Return the [X, Y] coordinate for the center point of the cell that contains the specified text.  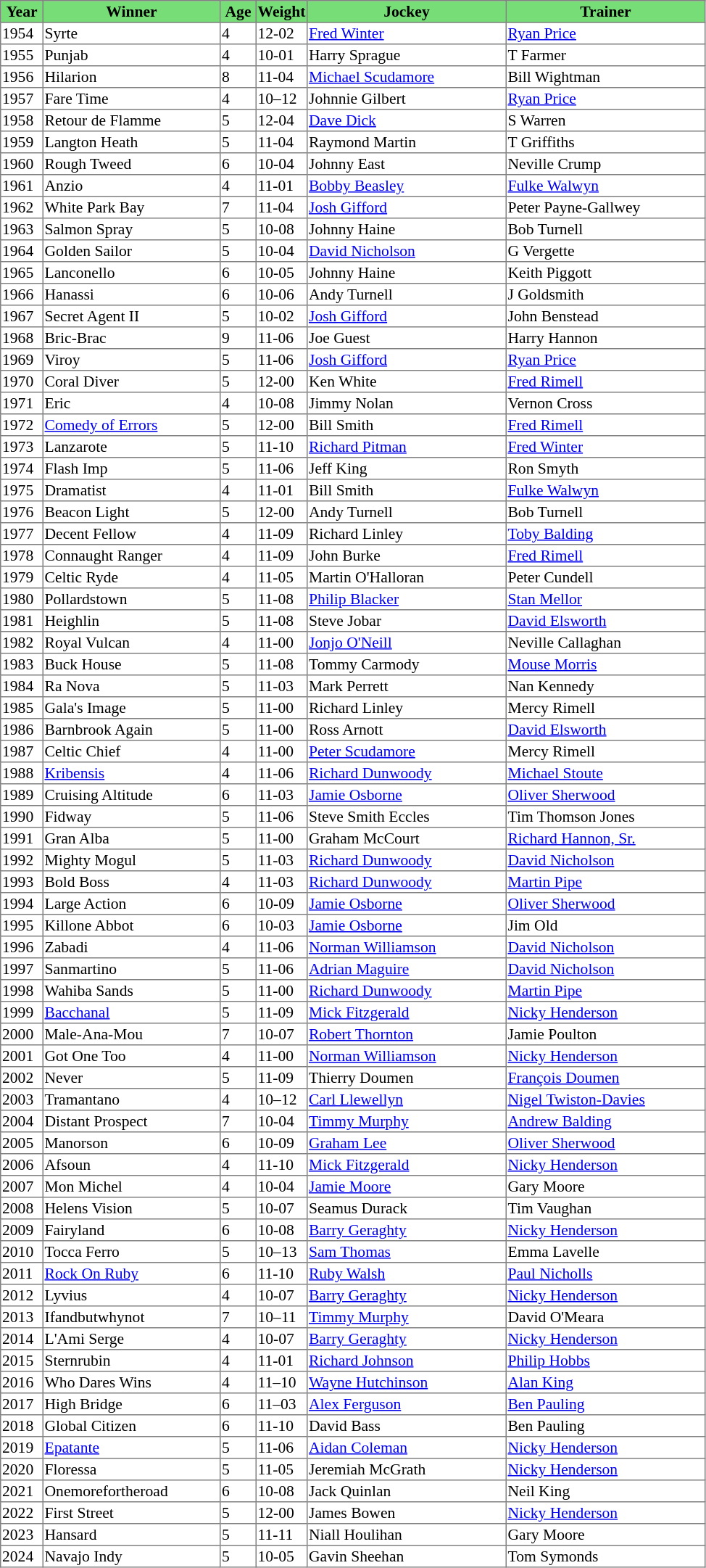
1978 [22, 556]
9 [238, 338]
2009 [22, 1230]
Lanconello [131, 273]
Philip Blacker [407, 599]
Sanmartino [131, 969]
1976 [22, 512]
1962 [22, 207]
2014 [22, 1339]
Afsoun [131, 1165]
Cruising Altitude [131, 795]
T Griffiths [605, 142]
2008 [22, 1208]
Golden Sailor [131, 251]
2013 [22, 1317]
Thierry Doumen [407, 1078]
1993 [22, 882]
François Doumen [605, 1078]
Floressa [131, 1469]
Trainer [605, 12]
Salmon Spray [131, 229]
Punjab [131, 55]
8 [238, 77]
Neville Callaghan [605, 643]
12-02 [281, 33]
1985 [22, 708]
2015 [22, 1361]
Peter Scudamore [407, 751]
1956 [22, 77]
Beacon Light [131, 512]
1994 [22, 904]
Richard Pitman [407, 447]
Syrte [131, 33]
Ruby Walsh [407, 1274]
1974 [22, 469]
1965 [22, 273]
Paul Nicholls [605, 1274]
Age [238, 12]
2019 [22, 1448]
Harry Sprague [407, 55]
Joe Guest [407, 338]
Fidway [131, 817]
Michael Scudamore [407, 77]
1968 [22, 338]
Celtic Ryde [131, 577]
Retour de Flamme [131, 120]
Manorson [131, 1143]
Toby Balding [605, 534]
1969 [22, 360]
Peter Cundell [605, 577]
Bobby Beasley [407, 186]
Vernon Cross [605, 403]
Tramantano [131, 1099]
High Bridge [131, 1404]
Stan Mellor [605, 599]
Who Dares Wins [131, 1382]
Ross Arnott [407, 730]
Dramatist [131, 490]
Bill Wightman [605, 77]
Gavin Sheehan [407, 1556]
Jonjo O'Neill [407, 643]
Helens Vision [131, 1208]
1971 [22, 403]
2006 [22, 1165]
Flash Imp [131, 469]
1995 [22, 925]
Tocca Ferro [131, 1252]
Wahiba Sands [131, 991]
Tim Vaughan [605, 1208]
2003 [22, 1099]
Johnnie Gilbert [407, 99]
Ra Nova [131, 686]
1983 [22, 664]
Onemorefortheroad [131, 1491]
Viroy [131, 360]
1998 [22, 991]
T Farmer [605, 55]
G Vergette [605, 251]
Fare Time [131, 99]
Graham McCourt [407, 838]
1966 [22, 294]
10-01 [281, 55]
Martin O'Halloran [407, 577]
2004 [22, 1121]
1961 [22, 186]
Neville Crump [605, 164]
Connaught Ranger [131, 556]
Rock On Ruby [131, 1274]
Mighty Mogul [131, 860]
Killone Abbot [131, 925]
2010 [22, 1252]
2001 [22, 1056]
10–11 [281, 1317]
S Warren [605, 120]
Jockey [407, 12]
Mouse Morris [605, 664]
1981 [22, 621]
David Bass [407, 1426]
1999 [22, 1012]
Got One Too [131, 1056]
1958 [22, 120]
2022 [22, 1513]
Bric-Brac [131, 338]
Andrew Balding [605, 1121]
White Park Bay [131, 207]
John Benstead [605, 316]
Jeremiah McGrath [407, 1469]
Tom Symonds [605, 1556]
Seamus Durack [407, 1208]
2007 [22, 1187]
Mark Perrett [407, 686]
Peter Payne-Gallwey [605, 207]
Harry Hannon [605, 338]
Hansard [131, 1535]
1989 [22, 795]
Male-Ana-Mou [131, 1034]
Ron Smyth [605, 469]
10-03 [281, 925]
2002 [22, 1078]
Jim Old [605, 925]
Epatante [131, 1448]
Decent Fellow [131, 534]
Ken White [407, 381]
11–03 [281, 1404]
Mon Michel [131, 1187]
Alex Ferguson [407, 1404]
Gran Alba [131, 838]
Secret Agent II [131, 316]
Raymond Martin [407, 142]
Richard Johnson [407, 1361]
Alan King [605, 1382]
Barnbrook Again [131, 730]
Bold Boss [131, 882]
Tommy Carmody [407, 664]
Dave Dick [407, 120]
Comedy of Errors [131, 425]
1960 [22, 164]
Buck House [131, 664]
2016 [22, 1382]
Carl Llewellyn [407, 1099]
Steve Smith Eccles [407, 817]
Navajo Indy [131, 1556]
2023 [22, 1535]
Philip Hobbs [605, 1361]
Jack Quinlan [407, 1491]
Johnny East [407, 164]
Richard Hannon, Sr. [605, 838]
Adrian Maguire [407, 969]
1973 [22, 447]
Michael Stoute [605, 773]
Langton Heath [131, 142]
Heighlin [131, 621]
J Goldsmith [605, 294]
1979 [22, 577]
Nan Kennedy [605, 686]
Fairyland [131, 1230]
Global Citizen [131, 1426]
1988 [22, 773]
1963 [22, 229]
Coral Diver [131, 381]
Steve Jobar [407, 621]
Jimmy Nolan [407, 403]
2024 [22, 1556]
2000 [22, 1034]
2005 [22, 1143]
Kribensis [131, 773]
First Street [131, 1513]
1982 [22, 643]
Winner [131, 12]
2011 [22, 1274]
Jeff King [407, 469]
Jamie Poulton [605, 1034]
Never [131, 1078]
L'Ami Serge [131, 1339]
Wayne Hutchinson [407, 1382]
Bacchanal [131, 1012]
Royal Vulcan [131, 643]
Lanzarote [131, 447]
11-11 [281, 1535]
Sam Thomas [407, 1252]
1984 [22, 686]
David O'Meara [605, 1317]
1964 [22, 251]
1970 [22, 381]
Robert Thornton [407, 1034]
11–10 [281, 1382]
1967 [22, 316]
Jamie Moore [407, 1187]
Emma Lavelle [605, 1252]
Anzio [131, 186]
Neil King [605, 1491]
Lyvius [131, 1295]
12-04 [281, 120]
1990 [22, 817]
Eric [131, 403]
Year [22, 12]
10–13 [281, 1252]
1959 [22, 142]
Large Action [131, 904]
1997 [22, 969]
2020 [22, 1469]
1972 [22, 425]
Pollardstown [131, 599]
Aidan Coleman [407, 1448]
Ifandbutwhynot [131, 1317]
1954 [22, 33]
1955 [22, 55]
1986 [22, 730]
John Burke [407, 556]
Keith Piggott [605, 273]
Rough Tweed [131, 164]
1992 [22, 860]
Tim Thomson Jones [605, 817]
Niall Houlihan [407, 1535]
Gala's Image [131, 708]
Sternrubin [131, 1361]
2018 [22, 1426]
Hilarion [131, 77]
1996 [22, 947]
1980 [22, 599]
2017 [22, 1404]
James Bowen [407, 1513]
1977 [22, 534]
2021 [22, 1491]
2012 [22, 1295]
1957 [22, 99]
Zabadi [131, 947]
10-02 [281, 316]
1987 [22, 751]
1975 [22, 490]
Hanassi [131, 294]
Celtic Chief [131, 751]
1991 [22, 838]
Weight [281, 12]
Graham Lee [407, 1143]
Distant Prospect [131, 1121]
10-06 [281, 294]
Nigel Twiston-Davies [605, 1099]
